Find where the given text appears and provide that cell's center as (X, Y) coordinate. 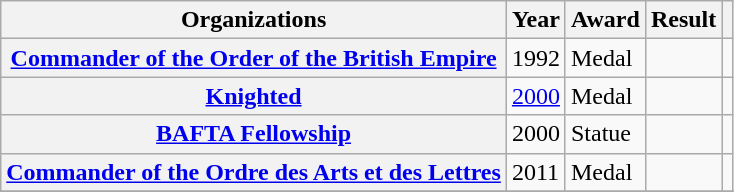
BAFTA Fellowship (254, 134)
Award (605, 20)
Result (683, 20)
Knighted (254, 96)
Commander of the Ordre des Arts et des Lettres (254, 172)
Year (536, 20)
1992 (536, 58)
2011 (536, 172)
Organizations (254, 20)
Statue (605, 134)
Commander of the Order of the British Empire (254, 58)
